Provide the (X, Y) coordinate of the cell's center where the given text is located.  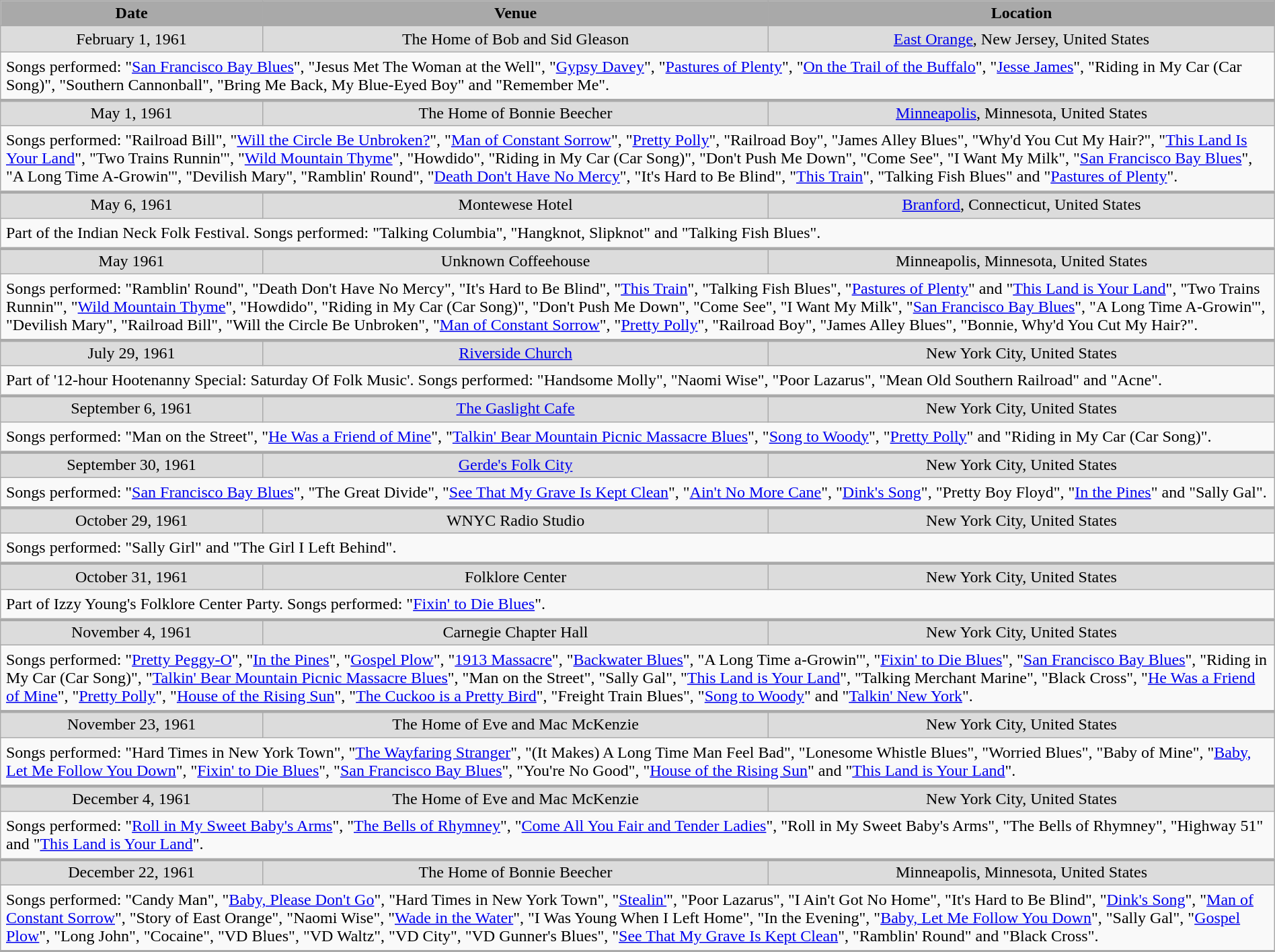
Carnegie Chapter Hall (515, 632)
Location (1021, 13)
October 29, 1961 (132, 520)
May 1961 (132, 261)
Venue (515, 13)
September 30, 1961 (132, 465)
Branford, Connecticut, United States (1021, 205)
November 23, 1961 (132, 724)
Part of Izzy Young's Folklore Center Party. Songs performed: "Fixin' to Die Blues". (637, 604)
September 6, 1961 (132, 409)
WNYC Radio Studio (515, 520)
Date (132, 13)
July 29, 1961 (132, 353)
May 1, 1961 (132, 113)
Gerde's Folk City (515, 465)
May 6, 1961 (132, 205)
Montewese Hotel (515, 205)
The Gaslight Cafe (515, 409)
East Orange, New Jersey, United States (1021, 39)
Unknown Coffeehouse (515, 261)
October 31, 1961 (132, 576)
November 4, 1961 (132, 632)
February 1, 1961 (132, 39)
December 22, 1961 (132, 873)
Songs performed: "Sally Girl" and "The Girl I Left Behind". (637, 549)
Riverside Church (515, 353)
The Home of Bob and Sid Gleason (515, 39)
Folklore Center (515, 576)
Part of the Indian Neck Folk Festival. Songs performed: "Talking Columbia", "Hangknot, Slipknot" and "Talking Fish Blues". (637, 233)
December 4, 1961 (132, 798)
